Capture the cell that displays the provided text and extract its (X, Y) central coordinate. 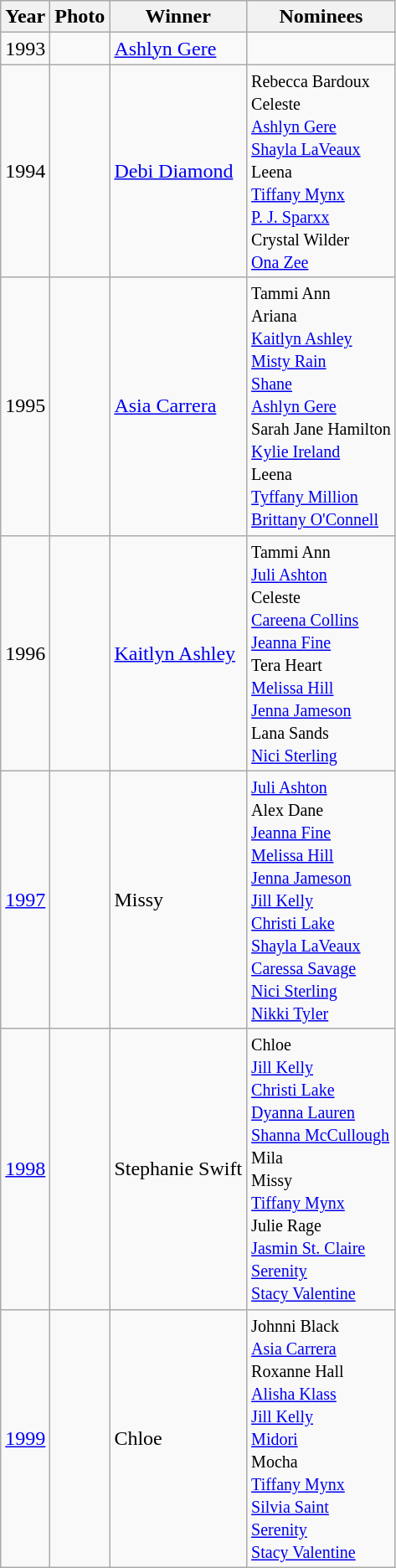
1997 (25, 900)
Asia Carrera (178, 406)
Chloe (178, 1438)
1999 (25, 1438)
Kaitlyn Ashley (178, 653)
1993 (25, 49)
Tammi AnnArianaKaitlyn AshleyMisty RainShaneAshlyn GereSarah Jane HamiltonKylie IrelandLeenaTyffany MillionBrittany O'Connell (321, 406)
ChloeJill KellyChristi LakeDyanna LaurenShanna McCulloughMilaMissyTiffany MynxJulie RageJasmin St. ClaireSerenityStacy Valentine (321, 1169)
1995 (25, 406)
Johnni BlackAsia CarreraRoxanne HallAlisha KlassJill KellyMidoriMochaTiffany MynxSilvia SaintSerenityStacy Valentine (321, 1438)
Winner (178, 17)
Tammi AnnJuli AshtonCelesteCareena CollinsJeanna FineTera HeartMelissa HillJenna JamesonLana SandsNici Sterling (321, 653)
Debi Diamond (178, 171)
1996 (25, 653)
1998 (25, 1169)
Rebecca BardouxCelesteAshlyn GereShayla LaVeauxLeenaTiffany MynxP. J. SparxxCrystal WilderOna Zee (321, 171)
Missy (178, 900)
Stephanie Swift (178, 1169)
Ashlyn Gere (178, 49)
Juli AshtonAlex DaneJeanna FineMelissa HillJenna JamesonJill KellyChristi LakeShayla LaVeauxCaressa SavageNici SterlingNikki Tyler (321, 900)
1994 (25, 171)
Photo (80, 17)
Nominees (321, 17)
Year (25, 17)
